Extract the [x, y] coordinate from the center of the cell holding the provided text.  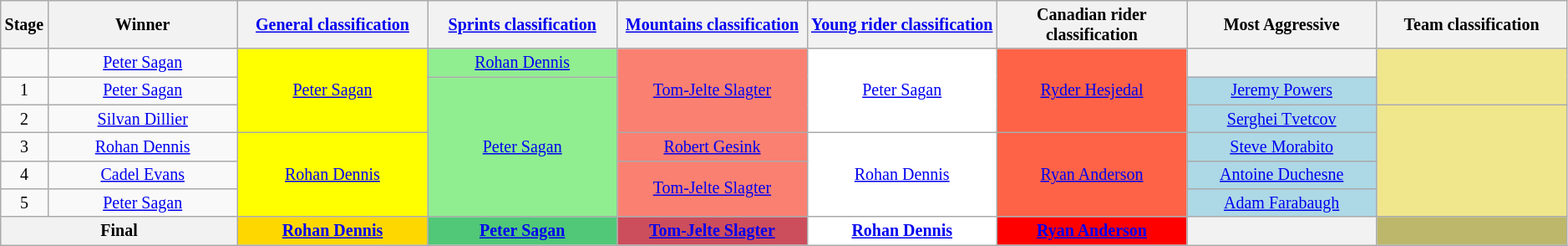
Sprints classification [523, 25]
Adam Farabaugh [1281, 202]
Mountains classification [712, 25]
Serghei Tvetcov [1281, 119]
Jeremy Powers [1281, 90]
Final [119, 231]
2 [24, 119]
Ryder Hesjedal [1091, 91]
1 [24, 90]
Silvan Dillier [142, 119]
4 [24, 174]
5 [24, 202]
Steve Morabito [1281, 147]
Canadian rider classification [1091, 25]
Robert Gesink [712, 147]
Cadel Evans [142, 174]
Young rider classification [902, 25]
Antoine Duchesne [1281, 174]
Winner [142, 25]
Team classification [1472, 25]
Most Aggressive [1281, 25]
3 [24, 147]
Stage [24, 25]
General classification [332, 25]
